Return [X, Y] of the center of cell containing provided text 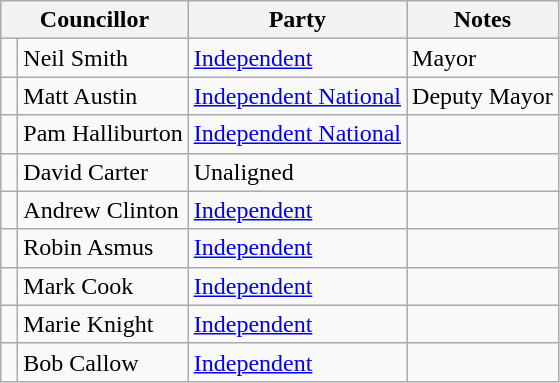
Pam Halliburton [103, 134]
Neil Smith [103, 58]
Mayor [483, 58]
Councillor [94, 20]
Bob Callow [103, 362]
Marie Knight [103, 324]
Party [297, 20]
Unaligned [297, 172]
Notes [483, 20]
Deputy Mayor [483, 96]
Mark Cook [103, 286]
Robin Asmus [103, 248]
David Carter [103, 172]
Matt Austin [103, 96]
Andrew Clinton [103, 210]
